Find where the given text appears and provide that cell's center as (x, y) coordinate. 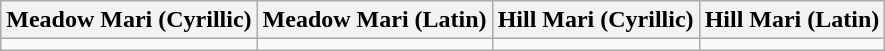
Meadow Mari (Latin) (374, 20)
Hill Mari (Cyrillic) (596, 20)
Meadow Mari (Cyrillic) (129, 20)
Hill Mari (Latin) (792, 20)
